Scan for the cell matching the given text and deliver its [X, Y] coordinate at center. 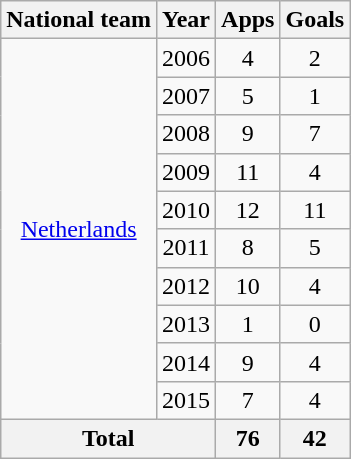
2008 [186, 134]
2009 [186, 172]
2006 [186, 58]
0 [315, 324]
12 [248, 210]
10 [248, 286]
2012 [186, 286]
2011 [186, 248]
Apps [248, 20]
2010 [186, 210]
Year [186, 20]
2013 [186, 324]
2014 [186, 362]
2007 [186, 96]
Total [108, 438]
Netherlands [79, 230]
2015 [186, 400]
National team [79, 20]
76 [248, 438]
Goals [315, 20]
8 [248, 248]
2 [315, 58]
42 [315, 438]
